Return the [X, Y] coordinate for the center point of the cell that contains the specified text.  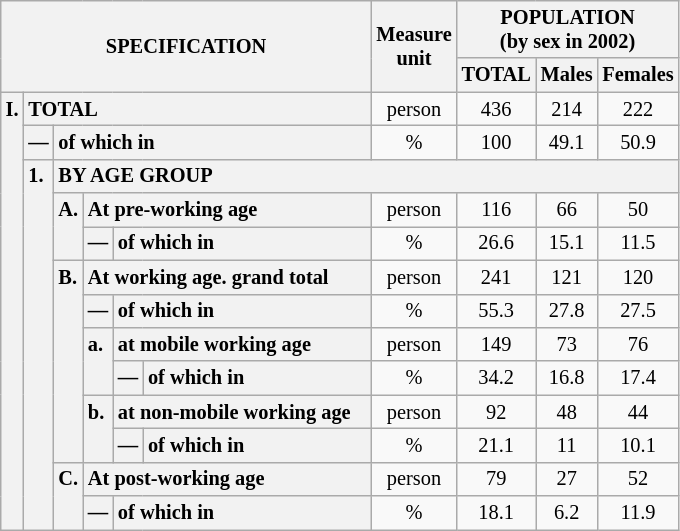
34.2 [496, 378]
27.5 [638, 311]
76 [638, 344]
POPULATION (by sex in 2002) [568, 29]
48 [567, 412]
149 [496, 344]
120 [638, 277]
C. [68, 496]
27 [567, 479]
52 [638, 479]
Males [567, 75]
SPECIFICATION [186, 46]
b. [98, 428]
241 [496, 277]
I. [12, 311]
11 [567, 445]
21.1 [496, 445]
66 [567, 210]
100 [496, 142]
55.3 [496, 311]
A. [68, 226]
11.5 [638, 243]
73 [567, 344]
11.9 [638, 513]
At working age. grand total [227, 277]
1. [38, 344]
50 [638, 210]
B. [68, 361]
18.1 [496, 513]
26.6 [496, 243]
15.1 [567, 243]
116 [496, 210]
6.2 [567, 513]
16.8 [567, 378]
10.1 [638, 445]
BY AGE GROUP [366, 176]
222 [638, 109]
79 [496, 479]
At post-working age [227, 479]
436 [496, 109]
214 [567, 109]
49.1 [567, 142]
92 [496, 412]
a. [98, 360]
at non-mobile working age [242, 412]
at mobile working age [242, 344]
Females [638, 75]
121 [567, 277]
27.8 [567, 311]
17.4 [638, 378]
At pre-working age [227, 210]
44 [638, 412]
Measure unit [414, 46]
50.9 [638, 142]
